Capture the cell that displays the provided text and extract its [X, Y] central coordinate. 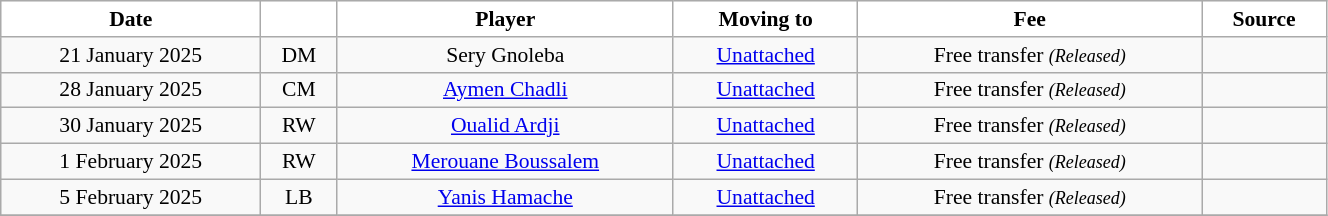
Oualid Ardji [505, 126]
5 February 2025 [131, 197]
Aymen Chadli [505, 90]
30 January 2025 [131, 126]
LB [299, 197]
Merouane Boussalem [505, 162]
Player [505, 19]
Sery Gnoleba [505, 55]
CM [299, 90]
Source [1264, 19]
28 January 2025 [131, 90]
DM [299, 55]
Moving to [765, 19]
Date [131, 19]
Yanis Hamache [505, 197]
21 January 2025 [131, 55]
Fee [1030, 19]
1 February 2025 [131, 162]
